Scan for the cell matching the given text and deliver its (x, y) coordinate at center. 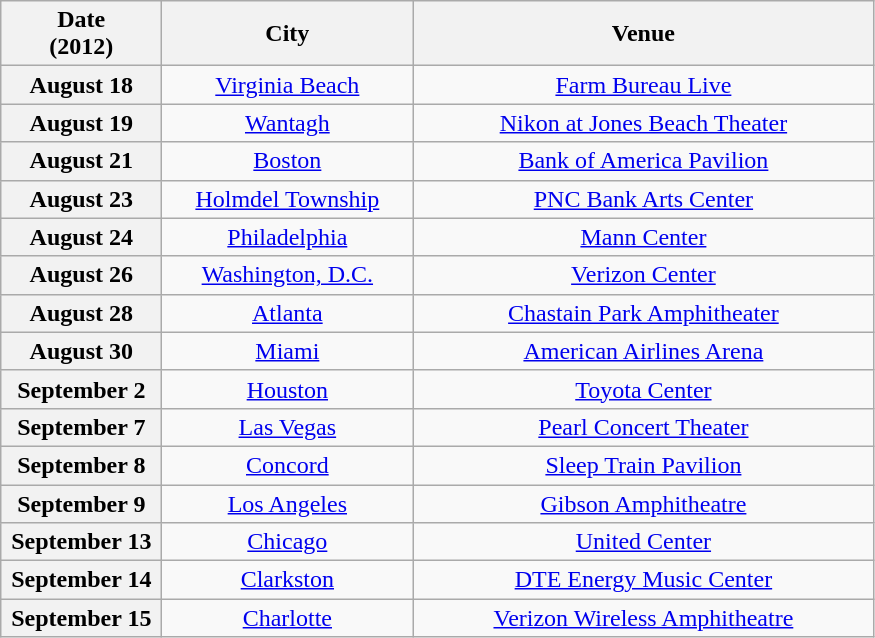
Virginia Beach (288, 85)
August 30 (82, 351)
August 21 (82, 161)
Philadelphia (288, 237)
Sleep Train Pavilion (644, 465)
PNC Bank Arts Center (644, 199)
Verizon Wireless Amphitheatre (644, 618)
Houston (288, 389)
Clarkston (288, 580)
City (288, 34)
Chastain Park Amphitheater (644, 313)
Wantagh (288, 123)
Los Angeles (288, 503)
Mann Center (644, 237)
August 18 (82, 85)
Boston (288, 161)
Holmdel Township (288, 199)
United Center (644, 542)
Verizon Center (644, 275)
August 19 (82, 123)
August 28 (82, 313)
September 8 (82, 465)
Venue (644, 34)
Las Vegas (288, 427)
Toyota Center (644, 389)
August 24 (82, 237)
August 26 (82, 275)
American Airlines Arena (644, 351)
September 13 (82, 542)
Pearl Concert Theater (644, 427)
Concord (288, 465)
Atlanta (288, 313)
DTE Energy Music Center (644, 580)
Farm Bureau Live (644, 85)
September 15 (82, 618)
Chicago (288, 542)
Washington, D.C. (288, 275)
August 23 (82, 199)
Nikon at Jones Beach Theater (644, 123)
Charlotte (288, 618)
September 14 (82, 580)
September 9 (82, 503)
September 2 (82, 389)
Bank of America Pavilion (644, 161)
September 7 (82, 427)
Date(2012) (82, 34)
Miami (288, 351)
Gibson Amphitheatre (644, 503)
